Search for the cell housing the specified text and yield its (X, Y) center coordinate. 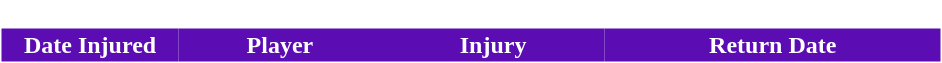
Date Injured (90, 44)
Injury (493, 44)
Date Injured Player Injury Return Date (471, 32)
Player (280, 44)
Return Date (773, 44)
